For the text-containing cell, return its midpoint in (X, Y) coordinate format. 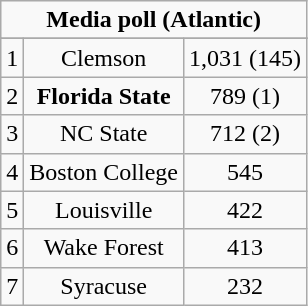
232 (246, 286)
789 (1) (246, 96)
Boston College (104, 172)
413 (246, 248)
422 (246, 210)
545 (246, 172)
7 (12, 286)
1,031 (145) (246, 58)
Syracuse (104, 286)
Media poll (Atlantic) (154, 20)
2 (12, 96)
5 (12, 210)
3 (12, 134)
Wake Forest (104, 248)
712 (2) (246, 134)
4 (12, 172)
Florida State (104, 96)
1 (12, 58)
6 (12, 248)
NC State (104, 134)
Clemson (104, 58)
Louisville (104, 210)
